Detect which cell encompasses the target text, then output its [x, y] center coordinate. 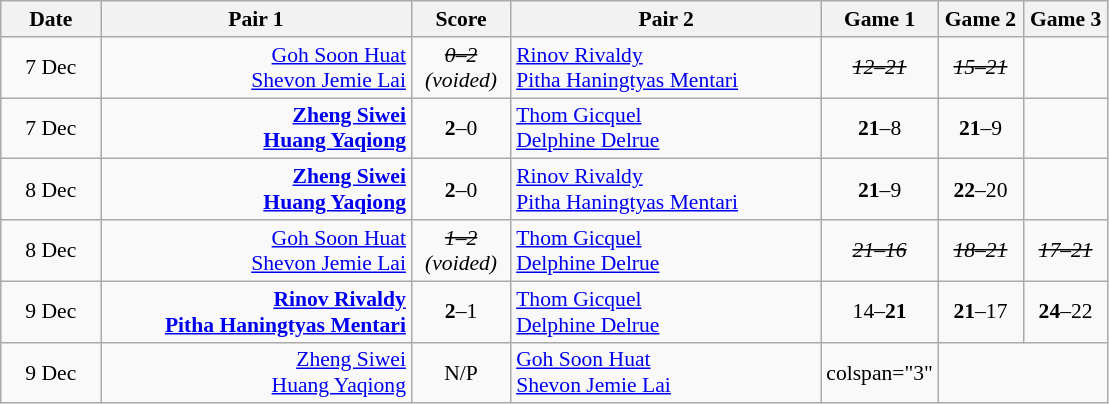
colspan="3" [880, 372]
Score [461, 19]
Game 2 [980, 19]
0–2(voided) [461, 68]
14–21 [880, 312]
Pair 2 [666, 19]
12–21 [880, 68]
24–22 [1066, 312]
21–8 [880, 128]
18–21 [980, 250]
Date [51, 19]
1–2(voided) [461, 250]
Game 3 [1066, 19]
17–21 [1066, 250]
21–16 [880, 250]
2–1 [461, 312]
N/P [461, 372]
21–17 [980, 312]
Game 1 [880, 19]
15–21 [980, 68]
Pair 1 [256, 19]
22–20 [980, 190]
